Locate the cell with the specified text and output its (x, y) center coordinate. 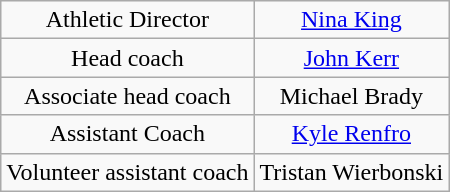
Volunteer assistant coach (128, 172)
Associate head coach (128, 96)
Athletic Director (128, 20)
Nina King (352, 20)
Tristan Wierbonski (352, 172)
Assistant Coach (128, 134)
Kyle Renfro (352, 134)
Michael Brady (352, 96)
John Kerr (352, 58)
Head coach (128, 58)
